Capture the cell that displays the provided text and extract its [x, y] central coordinate. 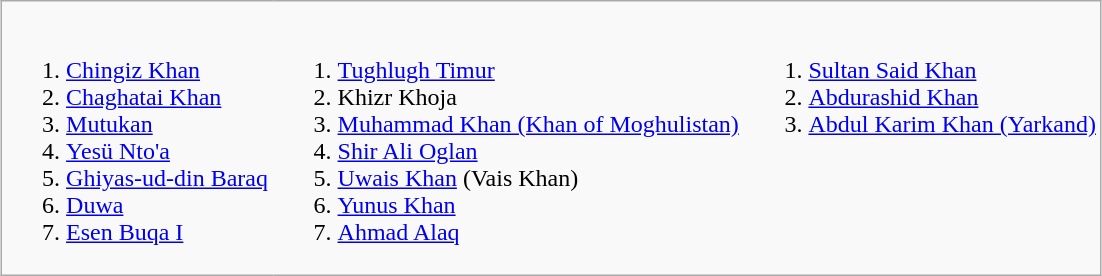
Tughlugh Timur Khizr Khoja Muhammad Khan (Khan of Moghulistan) Shir Ali Oglan Uwais Khan (Vais Khan) Yunus Khan Ahmad Alaq [508, 138]
Chingiz Khan Chaghatai Khan Mutukan Yesü Nto'a Ghiyas-ud-din Baraq Duwa Esen Buqa I [137, 138]
Sultan Said Khan Abdurashid Khan Abdul Karim Khan (Yarkand) [923, 138]
